Provide the [X, Y] coordinate of the cell's center where the given text is located.  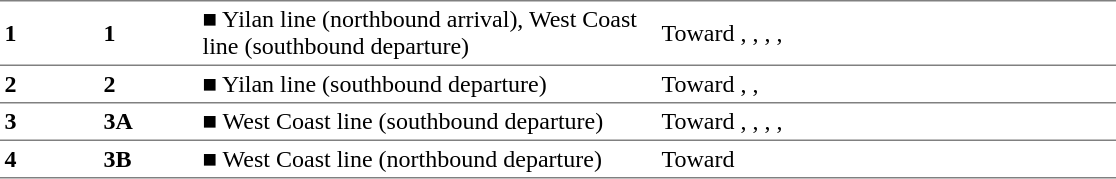
4 [50, 160]
3 [50, 123]
3B [148, 160]
■ Yilan line (southbound departure) [428, 85]
■ West Coast line (northbound departure) [428, 160]
Toward , , [886, 85]
3A [148, 123]
Toward [886, 160]
■ Yilan line (northbound arrival), West Coast line (southbound departure) [428, 33]
■ West Coast line (southbound departure) [428, 123]
